Return the (x, y) coordinate for the center point of the cell that contains the specified text.  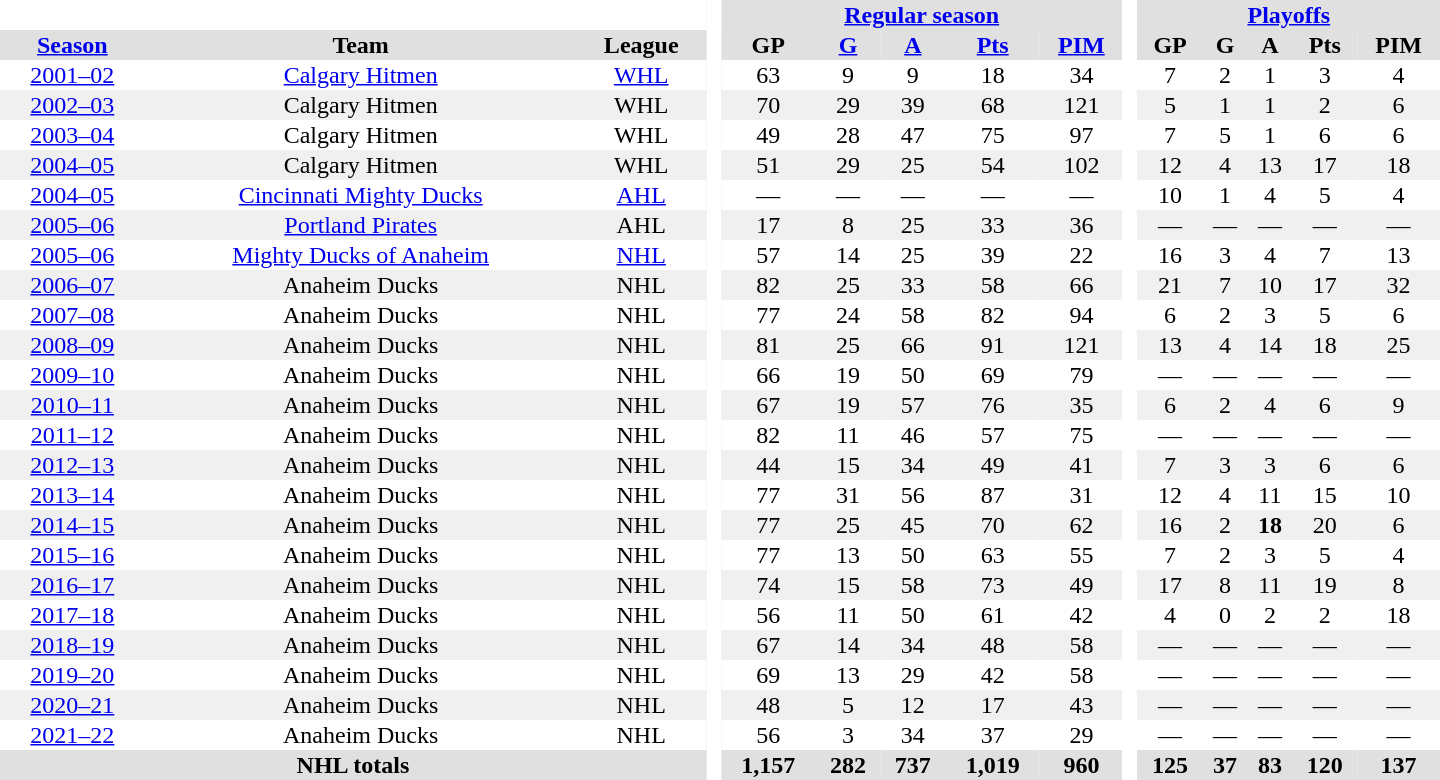
102 (1082, 165)
74 (768, 585)
2001–02 (72, 75)
2015–16 (72, 555)
2011–12 (72, 435)
32 (1398, 285)
28 (848, 135)
94 (1082, 315)
Portland Pirates (361, 225)
960 (1082, 765)
2008–09 (72, 345)
2012–13 (72, 465)
35 (1082, 405)
24 (848, 315)
2014–15 (72, 525)
2019–20 (72, 675)
76 (992, 405)
2020–21 (72, 705)
2021–22 (72, 735)
45 (912, 525)
Playoffs (1289, 15)
1,157 (768, 765)
737 (912, 765)
League (642, 45)
282 (848, 765)
0 (1226, 615)
Team (361, 45)
22 (1082, 255)
97 (1082, 135)
68 (992, 105)
2013–14 (72, 495)
2009–10 (72, 375)
79 (1082, 375)
2010–11 (72, 405)
21 (1170, 285)
2003–04 (72, 135)
51 (768, 165)
137 (1398, 765)
61 (992, 615)
1,019 (992, 765)
125 (1170, 765)
87 (992, 495)
NHL totals (353, 765)
2018–19 (72, 645)
36 (1082, 225)
73 (992, 585)
Mighty Ducks of Anaheim (361, 255)
44 (768, 465)
55 (1082, 555)
Season (72, 45)
41 (1082, 465)
2017–18 (72, 615)
54 (992, 165)
46 (912, 435)
2002–03 (72, 105)
81 (768, 345)
20 (1324, 525)
Cincinnati Mighty Ducks (361, 195)
2007–08 (72, 315)
62 (1082, 525)
43 (1082, 705)
2016–17 (72, 585)
83 (1270, 765)
47 (912, 135)
2006–07 (72, 285)
91 (992, 345)
Regular season (922, 15)
120 (1324, 765)
